Locate the cell with the specified text and output its (x, y) center coordinate. 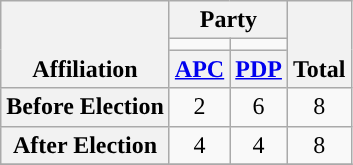
6 (259, 107)
After Election (86, 145)
Before Election (86, 107)
Affiliation (86, 44)
2 (199, 107)
Total (319, 44)
APC (199, 69)
Party (228, 20)
PDP (259, 69)
